From the cell containing the given text, extract its center point as [X, Y] coordinate. 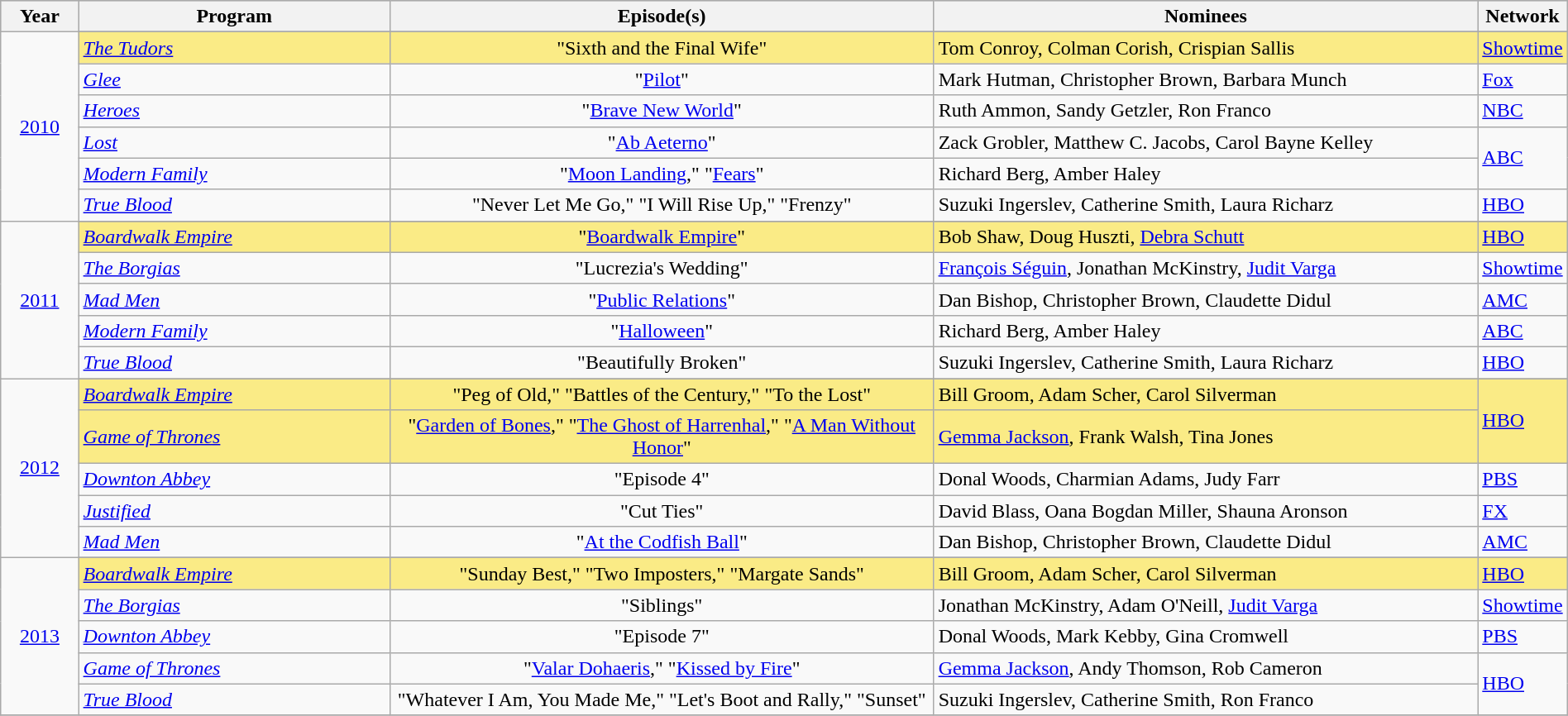
Jonathan McKinstry, Adam O'Neill, Judit Varga [1206, 605]
Zack Grobler, Matthew C. Jacobs, Carol Bayne Kelley [1206, 142]
Year [40, 17]
"Cut Ties" [662, 511]
Program [234, 17]
Justified [234, 511]
Ruth Ammon, Sandy Getzler, Ron Franco [1206, 111]
NBC [1523, 111]
2011 [40, 299]
Donal Woods, Charmian Adams, Judy Farr [1206, 480]
"Sixth and the Final Wife" [662, 48]
"Peg of Old," "Battles of the Century," "To the Lost" [662, 394]
"Whatever I Am, You Made Me," "Let's Boot and Rally," "Sunset" [662, 699]
"Episode 7" [662, 637]
"Public Relations" [662, 299]
"Garden of Bones," "The Ghost of Harrenhal," "A Man Without Honor" [662, 437]
"Episode 4" [662, 480]
"Pilot" [662, 79]
"Ab Aeterno" [662, 142]
"Moon Landing," "Fears" [662, 174]
David Blass, Oana Bogdan Miller, Shauna Aronson [1206, 511]
Fox [1523, 79]
Heroes [234, 111]
Network [1523, 17]
Suzuki Ingerslev, Catherine Smith, Ron Franco [1206, 699]
Lost [234, 142]
Gemma Jackson, Frank Walsh, Tina Jones [1206, 437]
Tom Conroy, Colman Corish, Crispian Sallis [1206, 48]
François Séguin, Jonathan McKinstry, Judit Varga [1206, 268]
The Tudors [234, 48]
"Brave New World" [662, 111]
Mark Hutman, Christopher Brown, Barbara Munch [1206, 79]
2012 [40, 468]
"Never Let Me Go," "I Will Rise Up," "Frenzy" [662, 205]
"Beautifully Broken" [662, 362]
"At the Codfish Ball" [662, 542]
"Sunday Best," "Two Imposters," "Margate Sands" [662, 574]
"Boardwalk Empire" [662, 236]
"Siblings" [662, 605]
2013 [40, 637]
Episode(s) [662, 17]
Glee [234, 79]
Bob Shaw, Doug Huszti, Debra Schutt [1206, 236]
"Lucrezia's Wedding" [662, 268]
Donal Woods, Mark Kebby, Gina Cromwell [1206, 637]
Gemma Jackson, Andy Thomson, Rob Cameron [1206, 668]
Nominees [1206, 17]
2010 [40, 126]
"Valar Dohaeris," "Kissed by Fire" [662, 668]
FX [1523, 511]
"Halloween" [662, 331]
